Extract the [X, Y] coordinate from the center of the cell holding the provided text.  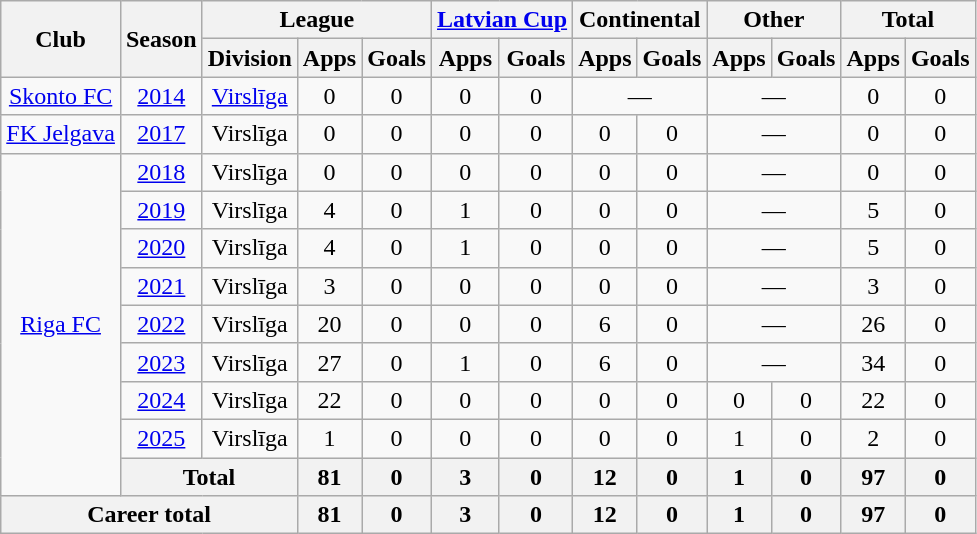
2019 [161, 210]
Division [250, 58]
2022 [161, 324]
Season [161, 39]
League [316, 20]
2021 [161, 286]
2014 [161, 96]
2020 [161, 248]
Other [774, 20]
Latvian Cup [502, 20]
Club [61, 39]
Skonto FC [61, 96]
26 [873, 324]
2025 [161, 438]
2 [873, 438]
2023 [161, 362]
20 [329, 324]
2017 [161, 134]
Continental [640, 20]
2024 [161, 400]
34 [873, 362]
Riga FC [61, 324]
Career total [150, 515]
FK Jelgava [61, 134]
2018 [161, 172]
27 [329, 362]
